Detect which cell encompasses the target text, then output its (x, y) center coordinate. 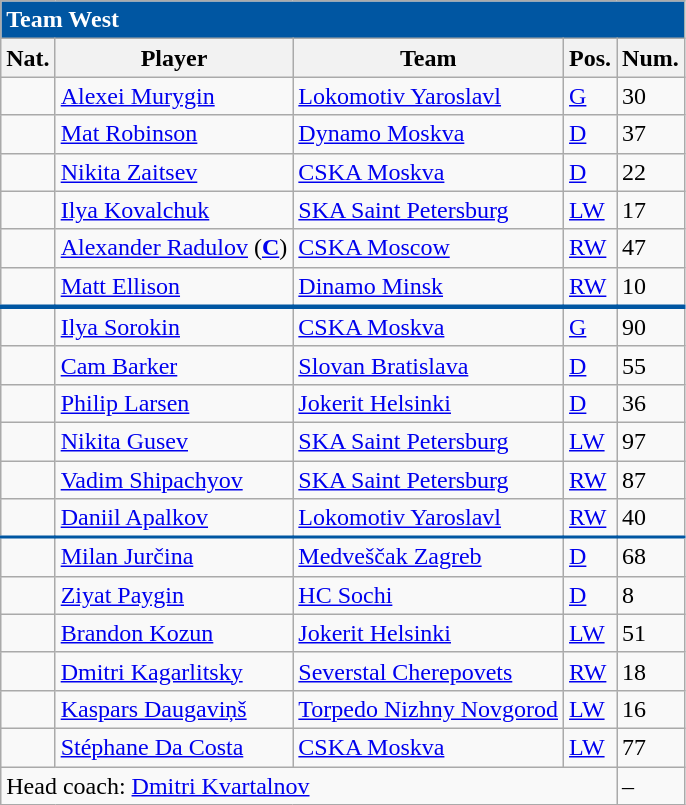
Daniil Apalkov (174, 518)
Vadim Shipachyov (174, 479)
40 (651, 518)
Kaspars Daugaviņš (174, 709)
90 (651, 327)
36 (651, 403)
37 (651, 134)
Stéphane Da Costa (174, 747)
Team (428, 58)
Matt Ellison (174, 287)
HC Sochi (428, 595)
Head coach: Dmitri Kvartalnov (309, 785)
Ilya Kovalchuk (174, 210)
Severstal Cherepovets (428, 671)
Pos. (590, 58)
30 (651, 96)
97 (651, 441)
Torpedo Nizhny Novgorod (428, 709)
16 (651, 709)
Team West (343, 20)
18 (651, 671)
Medveščak Zagreb (428, 556)
Dmitri Kagarlitsky (174, 671)
Slovan Bratislava (428, 365)
Nikita Gusev (174, 441)
Ilya Sorokin (174, 327)
Num. (651, 58)
Ziyat Paygin (174, 595)
17 (651, 210)
47 (651, 248)
Dynamo Moskva (428, 134)
Mat Robinson (174, 134)
68 (651, 556)
– (651, 785)
22 (651, 172)
Milan Jurčina (174, 556)
Alexander Radulov (C) (174, 248)
CSKA Moscow (428, 248)
Player (174, 58)
10 (651, 287)
55 (651, 365)
77 (651, 747)
Philip Larsen (174, 403)
Dinamo Minsk (428, 287)
Nat. (28, 58)
87 (651, 479)
Brandon Kozun (174, 633)
8 (651, 595)
51 (651, 633)
Alexei Murygin (174, 96)
Cam Barker (174, 365)
Nikita Zaitsev (174, 172)
